Extract the [x, y] coordinate from the center of the cell holding the provided text.  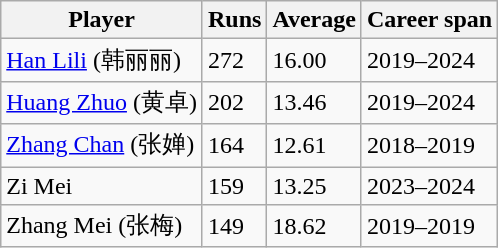
2023–2024 [429, 185]
149 [234, 226]
Zi Mei [102, 185]
272 [234, 60]
164 [234, 146]
Runs [234, 20]
Zhang Chan (张婵) [102, 146]
16.00 [314, 60]
12.61 [314, 146]
Huang Zhuo (黄卓) [102, 102]
Career span [429, 20]
13.46 [314, 102]
13.25 [314, 185]
2018–2019 [429, 146]
202 [234, 102]
Player [102, 20]
Zhang Mei (张梅) [102, 226]
2019–2019 [429, 226]
Han Lili (韩丽丽) [102, 60]
18.62 [314, 226]
159 [234, 185]
Average [314, 20]
